Provide the [X, Y] coordinate of the cell's center where the given text is located.  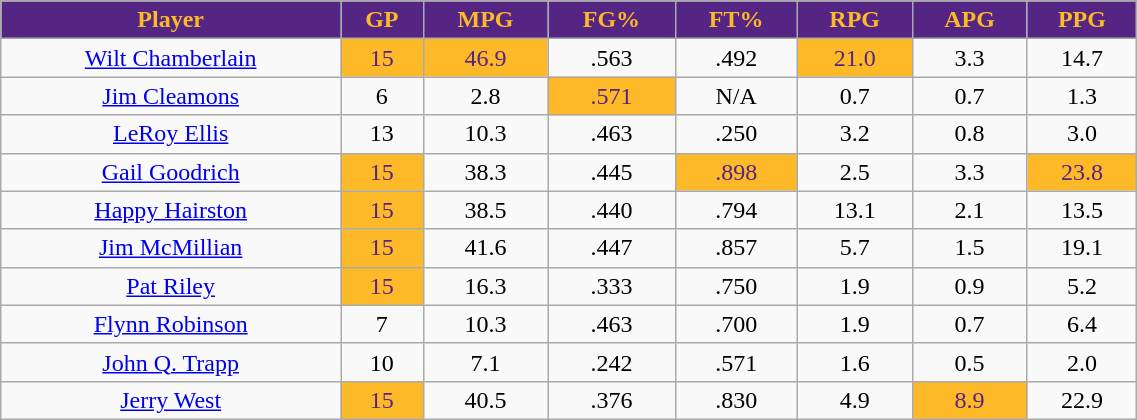
FG% [612, 20]
13 [382, 134]
21.0 [854, 58]
Happy Hairston [171, 210]
5.2 [1082, 286]
8.9 [970, 400]
.794 [736, 210]
.376 [612, 400]
41.6 [486, 248]
.492 [736, 58]
2.1 [970, 210]
3.2 [854, 134]
.447 [612, 248]
13.5 [1082, 210]
7 [382, 324]
16.3 [486, 286]
.440 [612, 210]
Flynn Robinson [171, 324]
FT% [736, 20]
6 [382, 96]
Jim McMillian [171, 248]
1.5 [970, 248]
2.8 [486, 96]
2.0 [1082, 362]
2.5 [854, 172]
19.1 [1082, 248]
.750 [736, 286]
.445 [612, 172]
38.5 [486, 210]
1.3 [1082, 96]
N/A [736, 96]
John Q. Trapp [171, 362]
0.9 [970, 286]
MPG [486, 20]
38.3 [486, 172]
13.1 [854, 210]
Pat Riley [171, 286]
.242 [612, 362]
Jerry West [171, 400]
.700 [736, 324]
40.5 [486, 400]
46.9 [486, 58]
.857 [736, 248]
.898 [736, 172]
5.7 [854, 248]
PPG [1082, 20]
Wilt Chamberlain [171, 58]
.830 [736, 400]
LeRoy Ellis [171, 134]
4.9 [854, 400]
6.4 [1082, 324]
1.6 [854, 362]
22.9 [1082, 400]
3.0 [1082, 134]
RPG [854, 20]
GP [382, 20]
APG [970, 20]
.333 [612, 286]
7.1 [486, 362]
.250 [736, 134]
.563 [612, 58]
Gail Goodrich [171, 172]
23.8 [1082, 172]
0.8 [970, 134]
Player [171, 20]
Jim Cleamons [171, 96]
14.7 [1082, 58]
10 [382, 362]
0.5 [970, 362]
